Return the (x, y) coordinate for the center point of the cell that contains the specified text.  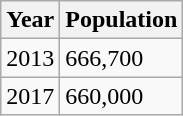
Year (30, 20)
2013 (30, 58)
Population (122, 20)
666,700 (122, 58)
2017 (30, 96)
660,000 (122, 96)
